Determine the (X, Y) coordinate at the center of the cell enclosing the given text.  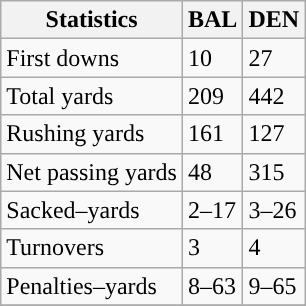
27 (274, 58)
Sacked–yards (92, 210)
8–63 (212, 286)
315 (274, 172)
4 (274, 248)
10 (212, 58)
Statistics (92, 20)
9–65 (274, 286)
BAL (212, 20)
Penalties–yards (92, 286)
Net passing yards (92, 172)
442 (274, 96)
Total yards (92, 96)
DEN (274, 20)
127 (274, 134)
3 (212, 248)
48 (212, 172)
First downs (92, 58)
Turnovers (92, 248)
209 (212, 96)
Rushing yards (92, 134)
2–17 (212, 210)
3–26 (274, 210)
161 (212, 134)
